Scan for the cell matching the given text and deliver its [X, Y] coordinate at center. 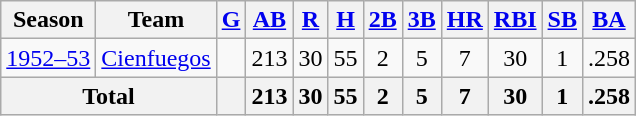
SB [562, 20]
RBI [515, 20]
Cienfuegos [156, 58]
Team [156, 20]
G [231, 20]
R [310, 20]
HR [464, 20]
Season [48, 20]
H [346, 20]
2B [382, 20]
3B [422, 20]
1952–53 [48, 58]
BA [608, 20]
AB [270, 20]
Total [108, 96]
